Determine the (x, y) coordinate at the center of the cell enclosing the given text.  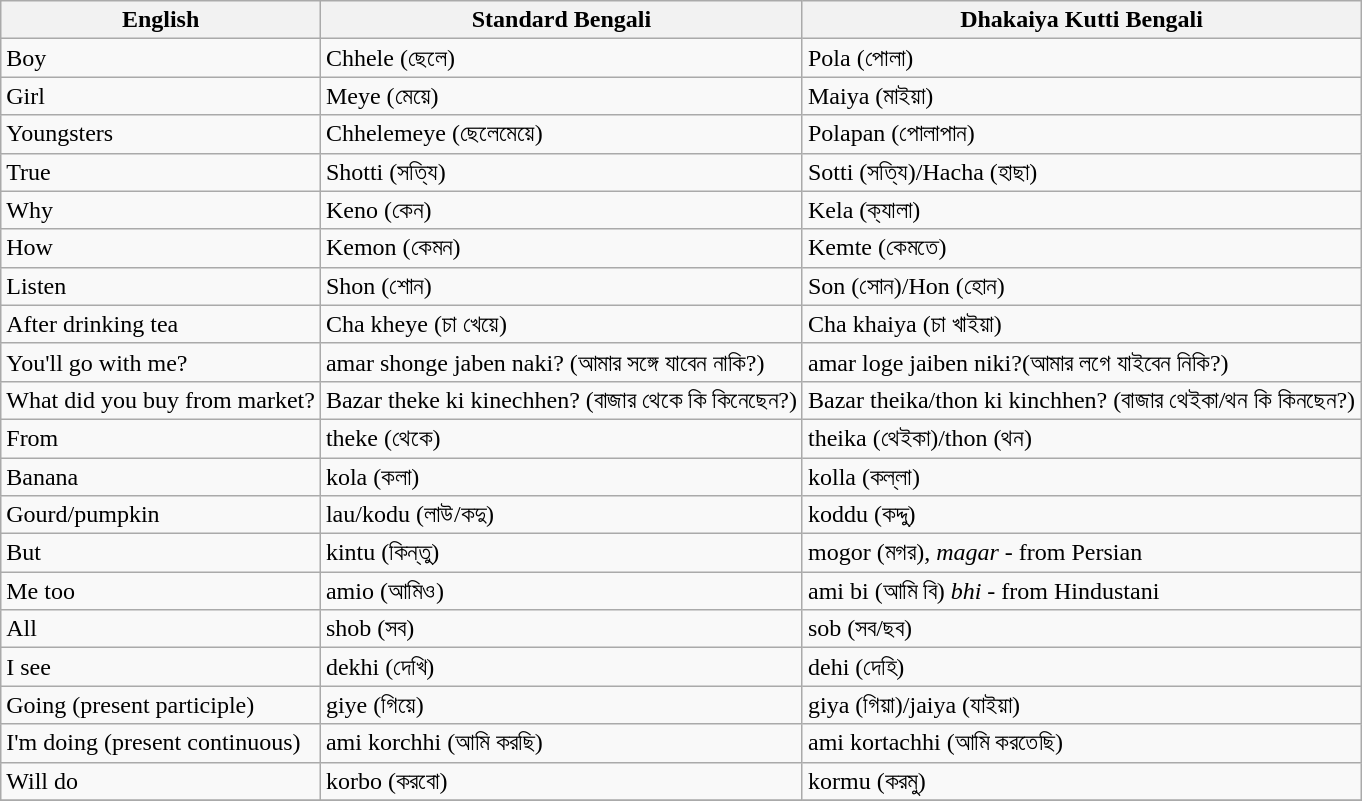
You'll go with me? (161, 362)
Kemte (কেমতে) (1081, 248)
korbo (করবো) (561, 781)
lau/kodu (লাউ/কদু) (561, 515)
Why (161, 210)
theke (থেকে) (561, 438)
ami korchhi (আমি করছি) (561, 743)
Banana (161, 477)
ami kortachhi (আমি করতেছি) (1081, 743)
Bazar theke ki kinechhen? (বাজার থেকে কি কিনেছেন?) (561, 400)
Girl (161, 96)
Cha kheye (চা খেয়ে) (561, 324)
Keno (কেন) (561, 210)
Son (সোন)/Hon (হোন) (1081, 286)
Standard Bengali (561, 20)
After drinking tea (161, 324)
From (161, 438)
I see (161, 667)
amar shonge jaben naki? (আমার সঙ্গে যাবেন নাকি?) (561, 362)
dehi (দেহি) (1081, 667)
dekhi (দেখি) (561, 667)
shob (সব) (561, 629)
Maiya (মাইয়া) (1081, 96)
Gourd/pumpkin (161, 515)
Kela (ক্যালা) (1081, 210)
giya (গিয়া)/jaiya (যাইয়া) (1081, 705)
amar loge jaiben niki?(আমার লগে যাইবেন নিকি?) (1081, 362)
Chhelemeye (ছেলেমেয়ে) (561, 134)
But (161, 553)
Pola (পোলা) (1081, 58)
Cha khaiya (চা খাইয়া) (1081, 324)
Will do (161, 781)
English (161, 20)
Me too (161, 591)
kola (কলা) (561, 477)
What did you buy from market? (161, 400)
All (161, 629)
sob (সব/ছব) (1081, 629)
Kemon (কেমন) (561, 248)
Meye (মেয়ে) (561, 96)
Sotti (সত্যি)/Hacha (হাছা) (1081, 172)
Listen (161, 286)
ami bi (আমি বি) bhi - from Hindustani (1081, 591)
giye (গিয়ে) (561, 705)
Chhele (ছেলে) (561, 58)
kolla (কল্লা) (1081, 477)
Going (present participle) (161, 705)
amio (আমিও) (561, 591)
koddu (কদ্দু) (1081, 515)
Youngsters (161, 134)
Polapan (পোলাপান) (1081, 134)
I'm doing (present continuous) (161, 743)
Shotti (সত্যি) (561, 172)
Dhakaiya Kutti Bengali (1081, 20)
Shon (শোন) (561, 286)
Bazar theika/thon ki kinchhen? (বাজার থেইকা/থন কি কিনছেন?) (1081, 400)
Boy (161, 58)
kormu (করমু) (1081, 781)
mogor (মগর), magar - from Persian (1081, 553)
theika (থেইকা)/thon (থন) (1081, 438)
How (161, 248)
kintu (কিন্তু) (561, 553)
True (161, 172)
